Identify which cell holds the provided text, then report its [x, y] central coordinate. 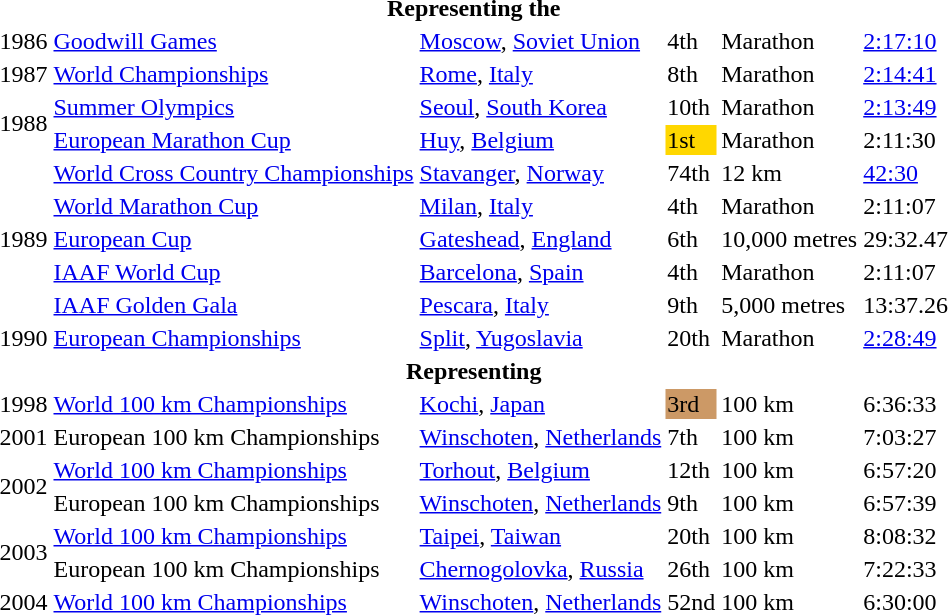
26th [692, 569]
12 km [790, 173]
World Marathon Cup [234, 206]
Goodwill Games [234, 41]
Kochi, Japan [540, 404]
IAAF Golden Gala [234, 305]
Summer Olympics [234, 107]
3rd [692, 404]
Torhout, Belgium [540, 470]
10th [692, 107]
12th [692, 470]
World Cross Country Championships [234, 173]
7th [692, 437]
10,000 metres [790, 239]
Barcelona, Spain [540, 272]
Huy, Belgium [540, 140]
Split, Yugoslavia [540, 338]
5,000 metres [790, 305]
Seoul, South Korea [540, 107]
European Cup [234, 239]
Stavanger, Norway [540, 173]
Gateshead, England [540, 239]
1st [692, 140]
Milan, Italy [540, 206]
74th [692, 173]
European Championships [234, 338]
Rome, Italy [540, 74]
European Marathon Cup [234, 140]
8th [692, 74]
IAAF World Cup [234, 272]
Chernogolovka, Russia [540, 569]
World Championships [234, 74]
6th [692, 239]
Moscow, Soviet Union [540, 41]
Taipei, Taiwan [540, 536]
Pescara, Italy [540, 305]
